Scan for the cell matching the given text and deliver its [x, y] coordinate at center. 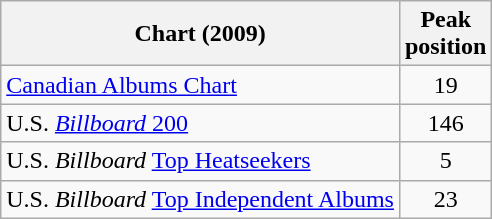
5 [445, 161]
U.S. Billboard Top Heatseekers [200, 161]
146 [445, 123]
U.S. Billboard 200 [200, 123]
Canadian Albums Chart [200, 85]
Chart (2009) [200, 34]
U.S. Billboard Top Independent Albums [200, 199]
Peakposition [445, 34]
19 [445, 85]
23 [445, 199]
